Determine the [x, y] coordinate at the center of the cell enclosing the given text.  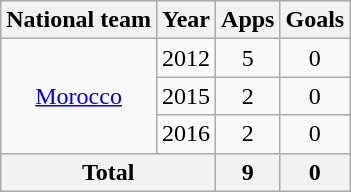
Total [108, 172]
2015 [186, 96]
9 [248, 172]
Apps [248, 20]
2016 [186, 134]
Year [186, 20]
Morocco [79, 96]
Goals [315, 20]
2012 [186, 58]
National team [79, 20]
5 [248, 58]
